Extract the (x, y) coordinate from the center of the cell holding the provided text.  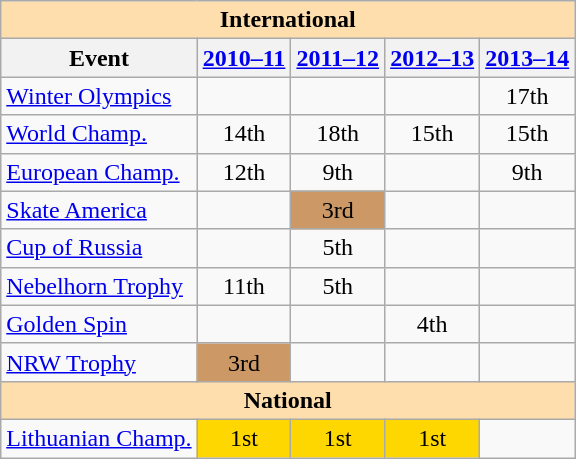
2013–14 (528, 58)
12th (244, 172)
2012–13 (432, 58)
World Champ. (99, 134)
18th (338, 134)
4th (432, 324)
International (288, 20)
17th (528, 96)
14th (244, 134)
Winter Olympics (99, 96)
NRW Trophy (99, 362)
2011–12 (338, 58)
Nebelhorn Trophy (99, 286)
Cup of Russia (99, 248)
Golden Spin (99, 324)
11th (244, 286)
European Champ. (99, 172)
Skate America (99, 210)
National (288, 400)
Lithuanian Champ. (99, 438)
2010–11 (244, 58)
Event (99, 58)
